Scan for the cell matching the given text and deliver its (X, Y) coordinate at center. 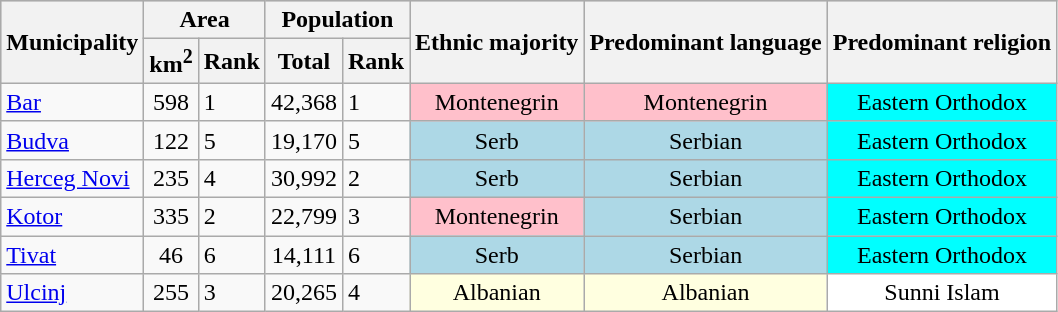
Area (205, 20)
Ulcinj (72, 293)
Ethnic majority (497, 42)
335 (171, 217)
Budva (72, 140)
Kotor (72, 217)
Predominant language (706, 42)
Bar (72, 102)
Total (304, 62)
19,170 (304, 140)
Population (337, 20)
km2 (171, 62)
235 (171, 178)
14,111 (304, 255)
42,368 (304, 102)
Tivat (72, 255)
Predominant religion (942, 42)
Municipality (72, 42)
20,265 (304, 293)
22,799 (304, 217)
46 (171, 255)
30,992 (304, 178)
255 (171, 293)
Sunni Islam (942, 293)
598 (171, 102)
Herceg Novi (72, 178)
122 (171, 140)
